Extract the [X, Y] coordinate from the center of the cell holding the provided text.  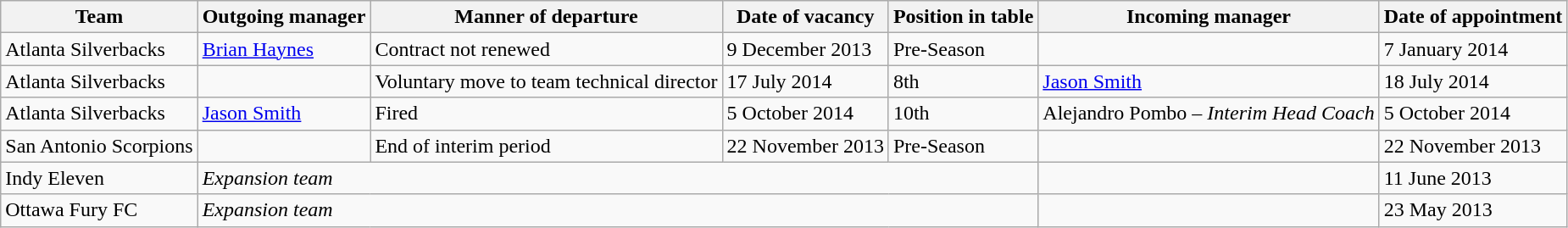
Date of vacancy [805, 17]
Manner of departure [546, 17]
End of interim period [546, 146]
8th [963, 81]
Alejandro Pombo – Interim Head Coach [1209, 114]
17 July 2014 [805, 81]
San Antonio Scorpions [99, 146]
Ottawa Fury FC [99, 210]
Contract not renewed [546, 49]
Incoming manager [1209, 17]
Date of appointment [1473, 17]
11 June 2013 [1473, 178]
Voluntary move to team technical director [546, 81]
18 July 2014 [1473, 81]
Fired [546, 114]
9 December 2013 [805, 49]
10th [963, 114]
7 January 2014 [1473, 49]
23 May 2013 [1473, 210]
Brian Haynes [284, 49]
Position in table [963, 17]
Team [99, 17]
Indy Eleven [99, 178]
Outgoing manager [284, 17]
